Capture the cell that displays the provided text and extract its [x, y] central coordinate. 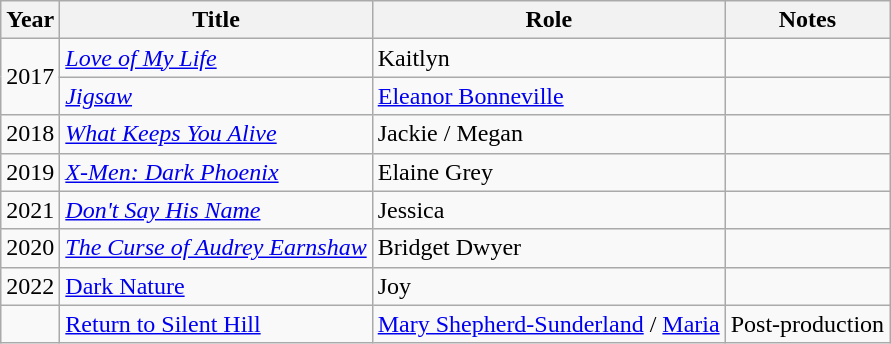
Jigsaw [216, 96]
The Curse of Audrey Earnshaw [216, 248]
2018 [30, 134]
Joy [548, 286]
2020 [30, 248]
Elaine Grey [548, 172]
2019 [30, 172]
Role [548, 20]
Jessica [548, 210]
Kaitlyn [548, 58]
Don't Say His Name [216, 210]
What Keeps You Alive [216, 134]
2017 [30, 77]
Return to Silent Hill [216, 324]
Notes [807, 20]
2021 [30, 210]
Bridget Dwyer [548, 248]
Love of My Life [216, 58]
Post-production [807, 324]
X-Men: Dark Phoenix [216, 172]
Eleanor Bonneville [548, 96]
Dark Nature [216, 286]
Mary Shepherd-Sunderland / Maria [548, 324]
Title [216, 20]
2022 [30, 286]
Jackie / Megan [548, 134]
Year [30, 20]
